Output the (X, Y) coordinate of the center of the cell containing the given text.  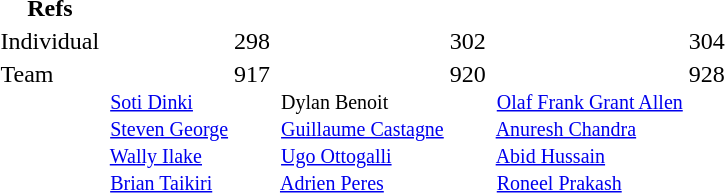
298 (252, 41)
302 (468, 41)
